Pinpoint the cell where the given text exists, returning its (x, y) midpoint coordinate. 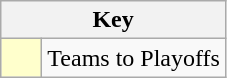
Key (114, 20)
Teams to Playoffs (134, 58)
